Pinpoint the cell where the given text exists, returning its (X, Y) midpoint coordinate. 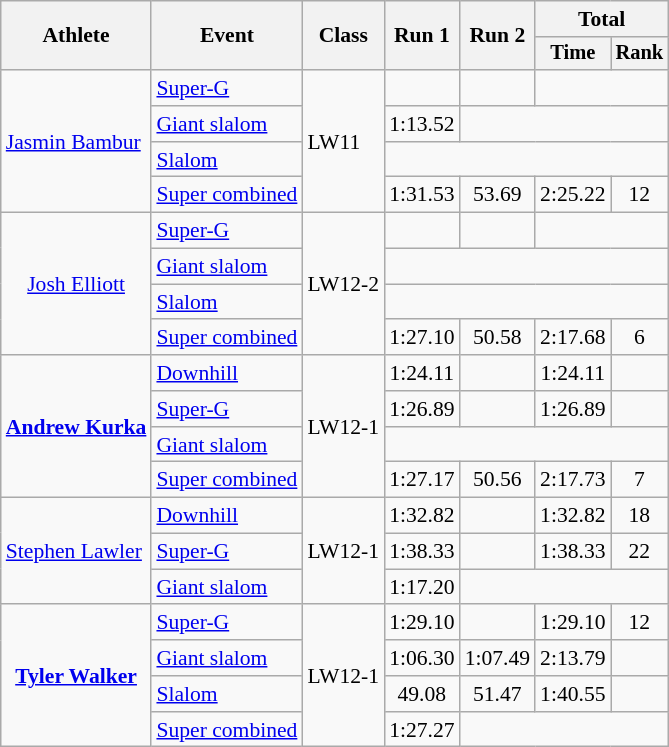
LW11 (343, 141)
2:25.22 (572, 195)
1:06.30 (422, 658)
1:17.20 (422, 587)
1:40.55 (572, 694)
Jasmin Bambur (76, 141)
1:27.10 (422, 338)
53.69 (498, 195)
1:31.53 (422, 195)
1:13.52 (422, 124)
Athlete (76, 36)
6 (640, 338)
22 (640, 552)
Andrew Kurka (76, 426)
Run 1 (422, 36)
7 (640, 480)
Josh Elliott (76, 284)
Run 2 (498, 36)
LW12-2 (343, 284)
Time (572, 54)
Rank (640, 54)
Stephen Lawler (76, 552)
Tyler Walker (76, 676)
51.47 (498, 694)
49.08 (422, 694)
18 (640, 516)
50.58 (498, 338)
2:13.79 (572, 658)
2:17.68 (572, 338)
Event (226, 36)
50.56 (498, 480)
1:27.17 (422, 480)
1:07.49 (498, 658)
Total (602, 19)
Class (343, 36)
2:17.73 (572, 480)
